Pinpoint the cell where the given text exists, returning its (x, y) midpoint coordinate. 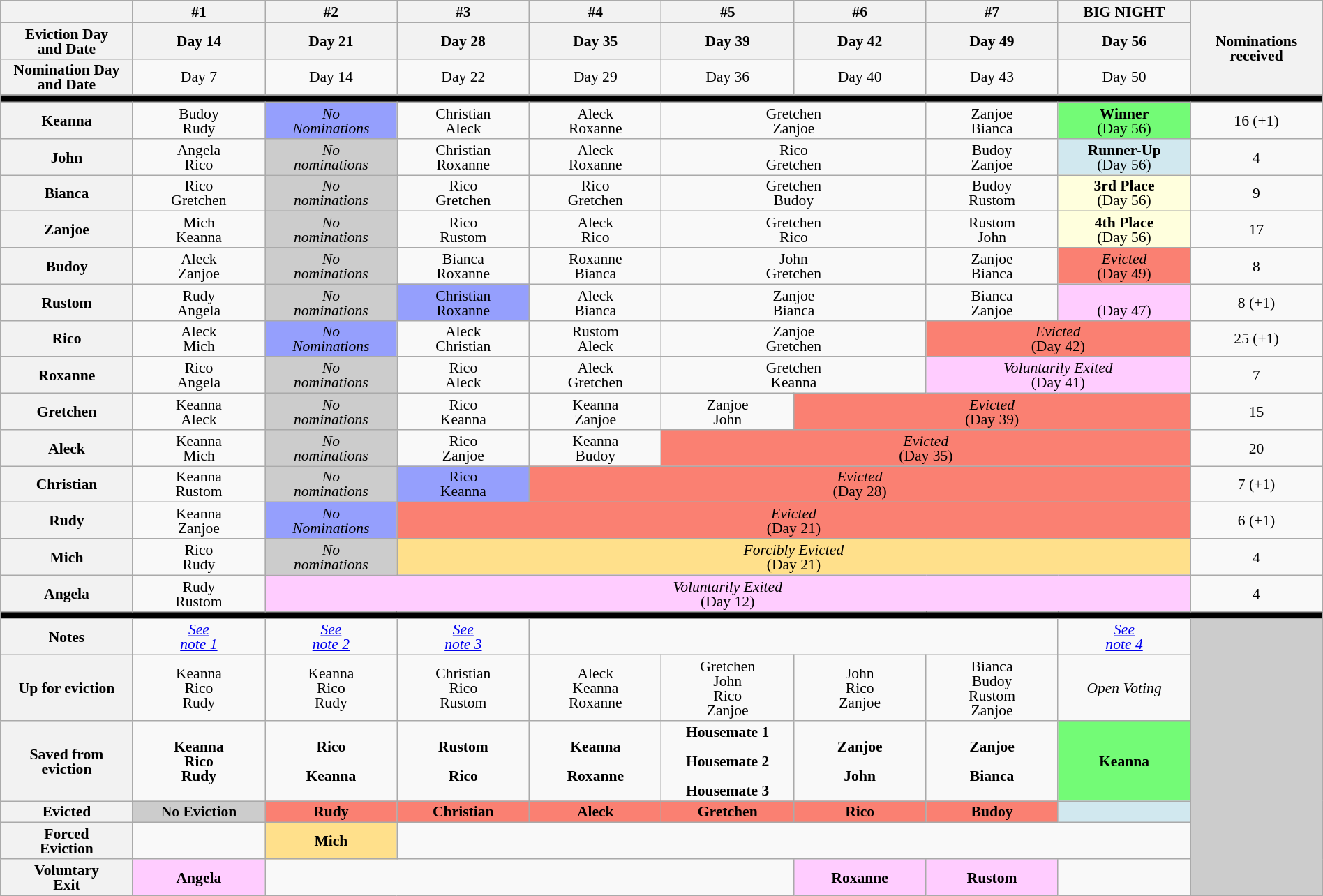
RicoZanjoe (463, 448)
8 (+1) (1256, 302)
Evicted(Day 35) (926, 448)
Evicted(Day 42) (1058, 338)
Nomination Dayand Date (67, 77)
#4 (596, 11)
Day 40 (860, 77)
Day 43 (992, 77)
BIG NIGHT (1123, 11)
BudoyRudy (198, 121)
Seenote 2 (331, 637)
Evicted(Day 28) (860, 484)
Evicted (67, 812)
KeannaRustom (198, 484)
BiancaZanjoe (992, 302)
Up for eviction (67, 688)
RicoRudy (198, 557)
17 (1256, 230)
8 (1256, 266)
Nominations received (1256, 47)
RudyAngela (198, 302)
KeannaRoxanne (596, 761)
Day 49 (992, 40)
Day 35 (596, 40)
7 (+1) (1256, 484)
RicoAleck (463, 375)
RustomAleck (596, 338)
20 (1256, 448)
Day 56 (1123, 40)
AleckBianca (596, 302)
Saved from eviction (67, 761)
GretchenRico (794, 230)
9 (1256, 193)
BudoyRustom (992, 193)
Seenote 1 (198, 637)
Day 28 (463, 40)
GretchenKeanna (794, 375)
AleckZanjoe (198, 266)
KeannaAleck (198, 412)
15 (1256, 412)
RicoRustom (463, 230)
Day 7 (198, 77)
GretchenBudoy (794, 193)
Day 21 (331, 40)
#3 (463, 11)
KeannaBudoy (596, 448)
AleckMich (198, 338)
3rd Place(Day 56) (1123, 193)
25 (+1) (1256, 338)
#6 (860, 11)
(Day 47) (1123, 302)
Bianca (67, 193)
Seenote 4 (1123, 637)
KeannaMich (198, 448)
4th Place (Day 56) (1123, 230)
RudyRustom (198, 593)
Notes (67, 637)
Evicted(Day 49) (1123, 266)
BudoyZanjoe (992, 157)
Open Voting (1123, 688)
RicoAngela (198, 375)
#7 (992, 11)
Evicted(Day 39) (992, 412)
RustomRico (463, 761)
Evicted(Day 21) (794, 521)
Runner-Up(Day 56) (1123, 157)
Eviction Dayand Date (67, 40)
AleckRico (596, 230)
BiancaRoxanne (463, 266)
JohnGretchen (794, 266)
Day 39 (727, 40)
Zanjoe (67, 230)
BiancaBudoyRustomZanjoe (992, 688)
Day 22 (463, 77)
Winner(Day 56) (1123, 121)
ChristianAleck (463, 121)
Day 42 (860, 40)
Forcibly Evicted(Day 21) (794, 557)
AleckGretchen (596, 375)
#2 (331, 11)
VoluntaryExit (67, 877)
AleckChristian (463, 338)
Voluntarily Exited(Day 12) (728, 593)
RoxanneBianca (596, 266)
ForcedEviction (67, 841)
AngelaRico (198, 157)
GretchenZanjoe (794, 121)
Day 29 (596, 77)
Day 50 (1123, 77)
6 (+1) (1256, 521)
#1 (198, 11)
ZanjoeGretchen (794, 338)
MichKeanna (198, 230)
7 (1256, 375)
JohnRicoZanjoe (860, 688)
RustomJohn (992, 230)
ChristianRicoRustom (463, 688)
No Eviction (198, 812)
John (67, 157)
GretchenJohnRicoZanjoe (727, 688)
AleckKeannaRoxanne (596, 688)
#5 (727, 11)
Seenote 3 (463, 637)
16 (+1) (1256, 121)
Voluntarily Exited(Day 41) (1058, 375)
Housemate 1Housemate 2Housemate 3 (727, 761)
Day 36 (727, 77)
